Capture the cell that displays the provided text and extract its [X, Y] central coordinate. 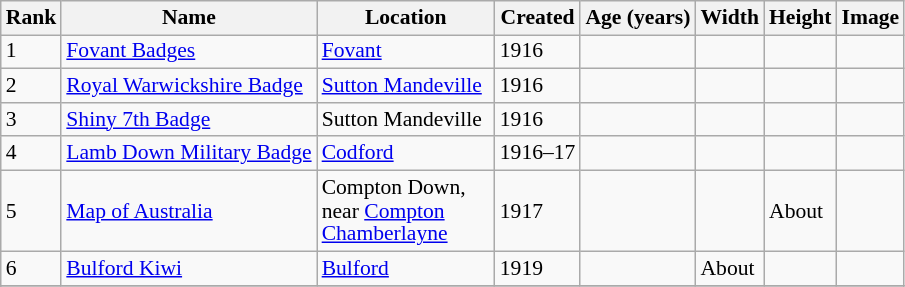
Width [730, 18]
1917 [538, 210]
1 [32, 52]
Rank [32, 18]
Bulford [406, 269]
5 [32, 210]
Map of Australia [188, 210]
4 [32, 154]
Codford [406, 154]
Bulford Kiwi [188, 269]
Compton Down, near Compton Chamberlayne [406, 210]
Age (years) [638, 18]
Lamb Down Military Badge [188, 154]
1919 [538, 269]
Height [800, 18]
1916–17 [538, 154]
Name [188, 18]
6 [32, 269]
3 [32, 120]
Shiny 7th Badge [188, 120]
Fovant Badges [188, 52]
Fovant [406, 52]
Royal Warwickshire Badge [188, 86]
Location [406, 18]
Image [870, 18]
Created [538, 18]
2 [32, 86]
